Detect which cell encompasses the target text, then output its (x, y) center coordinate. 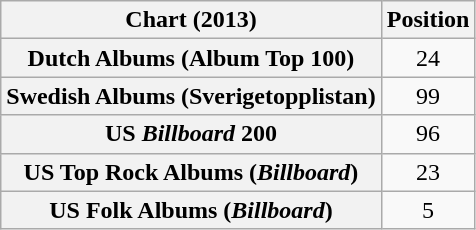
Chart (2013) (191, 20)
23 (428, 172)
US Folk Albums (Billboard) (191, 210)
US Top Rock Albums (Billboard) (191, 172)
Dutch Albums (Album Top 100) (191, 58)
Swedish Albums (Sverigetopplistan) (191, 96)
99 (428, 96)
5 (428, 210)
24 (428, 58)
Position (428, 20)
96 (428, 134)
US Billboard 200 (191, 134)
